Detect which cell encompasses the target text, then output its [x, y] center coordinate. 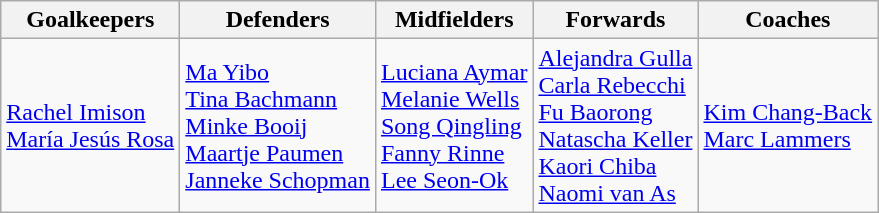
Luciana Aymar Melanie Wells Song Qingling Fanny Rinne Lee Seon-Ok [454, 126]
Ma Yibo Tina Bachmann Minke Booij Maartje Paumen Janneke Schopman [278, 126]
Midfielders [454, 20]
Forwards [616, 20]
Goalkeepers [90, 20]
Alejandra Gulla Carla Rebecchi Fu Baorong Natascha Keller Kaori Chiba Naomi van As [616, 126]
Rachel Imison María Jesús Rosa [90, 126]
Coaches [788, 20]
Defenders [278, 20]
Kim Chang-Back Marc Lammers [788, 126]
